Output the [x, y] coordinate of the center of the cell containing the given text.  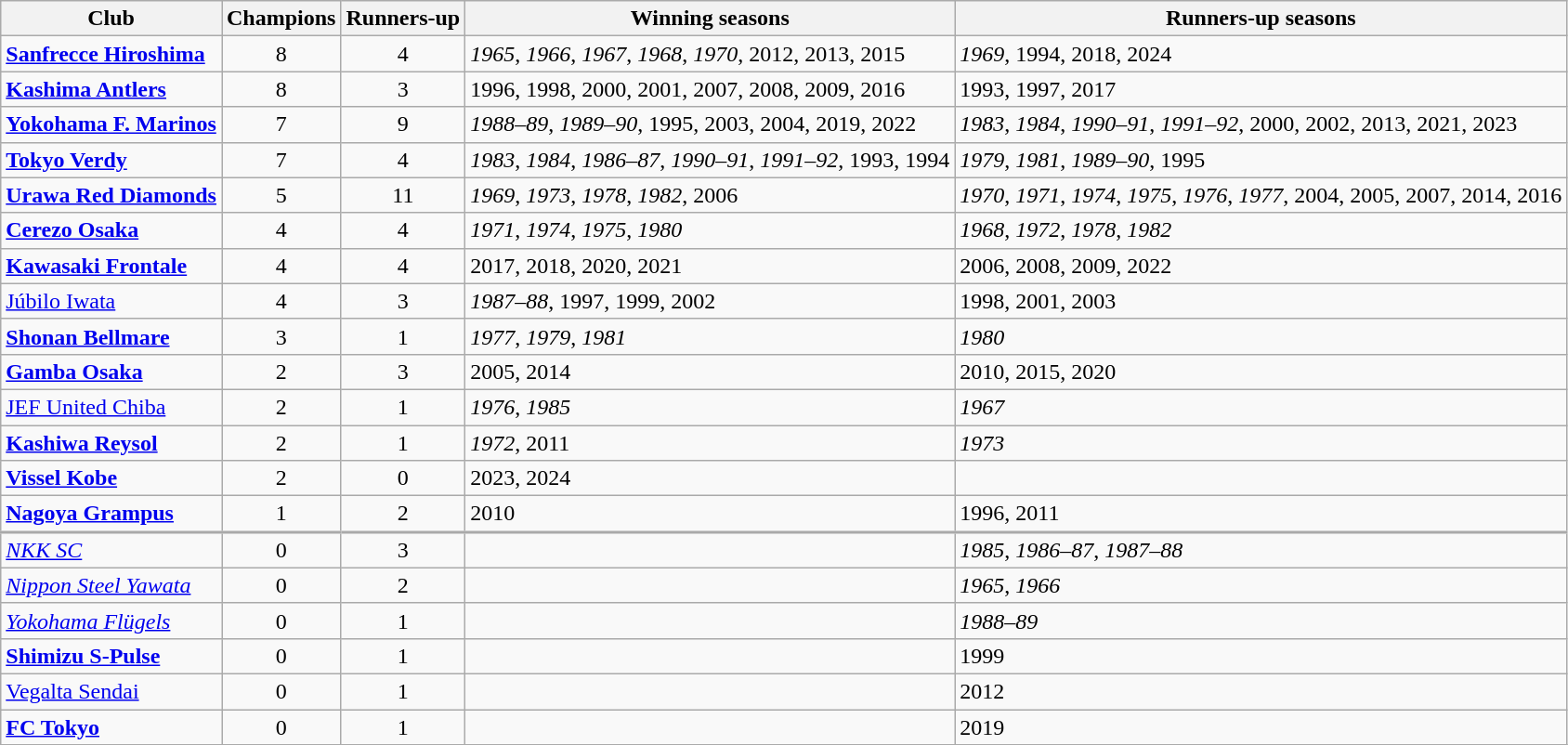
Nagoya Grampus [111, 515]
1988–89 [1261, 621]
1983, 1984, 1986–87, 1990–91, 1991–92, 1993, 1994 [710, 160]
1998, 2001, 2003 [1261, 301]
5 [281, 195]
Vegalta Sendai [111, 691]
1971, 1974, 1975, 1980 [710, 230]
Sanfrecce Hiroshima [111, 54]
1980 [1261, 336]
Kashiwa Reysol [111, 443]
Club [111, 19]
Gamba Osaka [111, 372]
1996, 1998, 2000, 2001, 2007, 2008, 2009, 2016 [710, 89]
1976, 1985 [710, 407]
2012 [1261, 691]
1972, 2011 [710, 443]
1969, 1973, 1978, 1982, 2006 [710, 195]
Yokohama Flügels [111, 621]
1969, 1994, 2018, 2024 [1261, 54]
JEF United Chiba [111, 407]
2017, 2018, 2020, 2021 [710, 266]
Vissel Kobe [111, 478]
2006, 2008, 2009, 2022 [1261, 266]
1979, 1981, 1989–90, 1995 [1261, 160]
NKK SC [111, 550]
Runners-up [403, 19]
FC Tokyo [111, 727]
1999 [1261, 656]
Kawasaki Frontale [111, 266]
Shonan Bellmare [111, 336]
Winning seasons [710, 19]
2023, 2024 [710, 478]
1967 [1261, 407]
Runners-up seasons [1261, 19]
2010, 2015, 2020 [1261, 372]
1973 [1261, 443]
1987–88, 1997, 1999, 2002 [710, 301]
11 [403, 195]
1977, 1979, 1981 [710, 336]
Tokyo Verdy [111, 160]
Shimizu S-Pulse [111, 656]
Urawa Red Diamonds [111, 195]
Júbilo Iwata [111, 301]
Nippon Steel Yawata [111, 585]
1965, 1966, 1967, 1968, 1970, 2012, 2013, 2015 [710, 54]
1968, 1972, 1978, 1982 [1261, 230]
2005, 2014 [710, 372]
1988–89, 1989–90, 1995, 2003, 2004, 2019, 2022 [710, 124]
Cerezo Osaka [111, 230]
1970, 1971, 1974, 1975, 1976, 1977, 2004, 2005, 2007, 2014, 2016 [1261, 195]
2010 [710, 515]
Yokohama F. Marinos [111, 124]
1983, 1984, 1990–91, 1991–92, 2000, 2002, 2013, 2021, 2023 [1261, 124]
1985, 1986–87, 1987–88 [1261, 550]
1993, 1997, 2017 [1261, 89]
1965, 1966 [1261, 585]
9 [403, 124]
1996, 2011 [1261, 515]
Kashima Antlers [111, 89]
Champions [281, 19]
2019 [1261, 727]
